Detect which cell encompasses the target text, then output its [x, y] center coordinate. 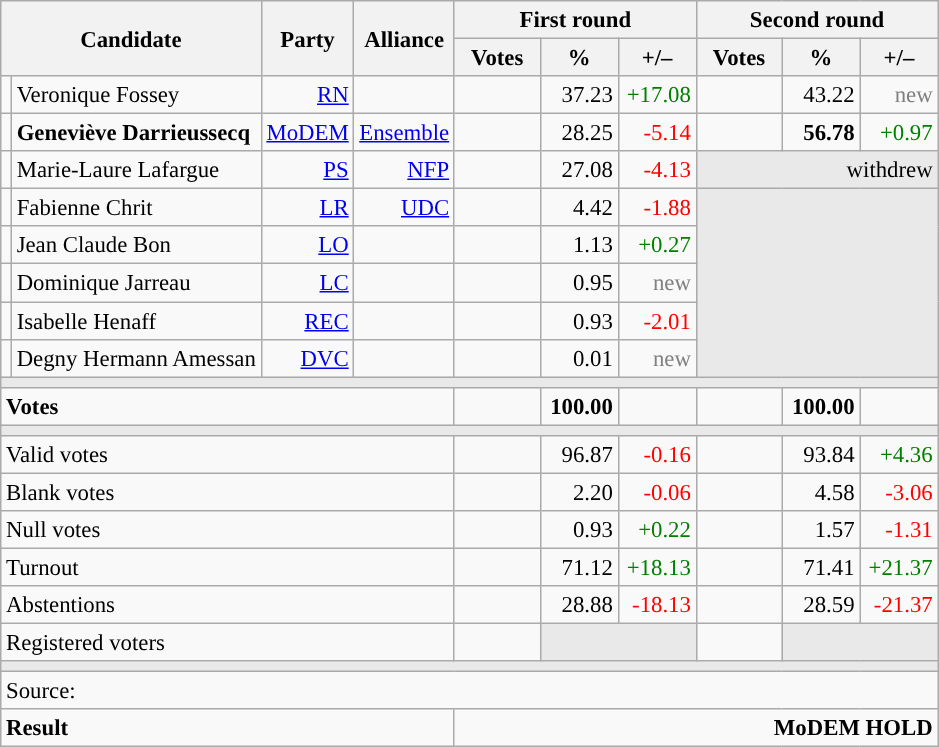
0.95 [579, 283]
LR [308, 208]
+17.08 [657, 95]
NFP [404, 170]
Geneviève Darrieussecq [136, 133]
MoDEM [308, 133]
Ensemble [404, 133]
LC [308, 283]
Blank votes [228, 492]
Valid votes [228, 455]
Candidate [131, 38]
2.20 [579, 492]
Jean Claude Bon [136, 245]
-4.13 [657, 170]
+18.13 [657, 567]
+21.37 [899, 567]
28.88 [579, 605]
Isabelle Henaff [136, 321]
+4.36 [899, 455]
-1.31 [899, 530]
withdrew [817, 170]
Fabienne Chrit [136, 208]
71.41 [821, 567]
28.25 [579, 133]
LO [308, 245]
Registered voters [228, 643]
71.12 [579, 567]
+0.97 [899, 133]
27.08 [579, 170]
43.22 [821, 95]
-18.13 [657, 605]
-3.06 [899, 492]
96.87 [579, 455]
Dominique Jarreau [136, 283]
MoDEM HOLD [696, 728]
-1.88 [657, 208]
Degny Hermann Amessan [136, 358]
PS [308, 170]
Source: [470, 691]
REC [308, 321]
37.23 [579, 95]
+0.27 [657, 245]
93.84 [821, 455]
First round [575, 20]
Second round [817, 20]
4.42 [579, 208]
Abstentions [228, 605]
1.13 [579, 245]
-0.06 [657, 492]
Alliance [404, 38]
-2.01 [657, 321]
4.58 [821, 492]
1.57 [821, 530]
+0.22 [657, 530]
Null votes [228, 530]
56.78 [821, 133]
28.59 [821, 605]
-0.16 [657, 455]
Party [308, 38]
DVC [308, 358]
RN [308, 95]
Marie-Laure Lafargue [136, 170]
-5.14 [657, 133]
Veronique Fossey [136, 95]
UDC [404, 208]
Turnout [228, 567]
-21.37 [899, 605]
0.01 [579, 358]
Result [228, 728]
